Return the (X, Y) coordinate for the center point of the cell that contains the specified text.  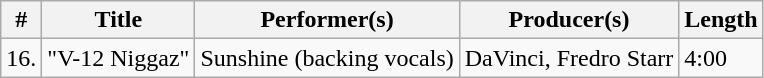
DaVinci, Fredro Starr (569, 58)
Title (118, 20)
Performer(s) (327, 20)
Length (721, 20)
Producer(s) (569, 20)
16. (22, 58)
Sunshine (backing vocals) (327, 58)
4:00 (721, 58)
"V-12 Niggaz" (118, 58)
# (22, 20)
